Determine the [x, y] coordinate at the center of the cell enclosing the given text.  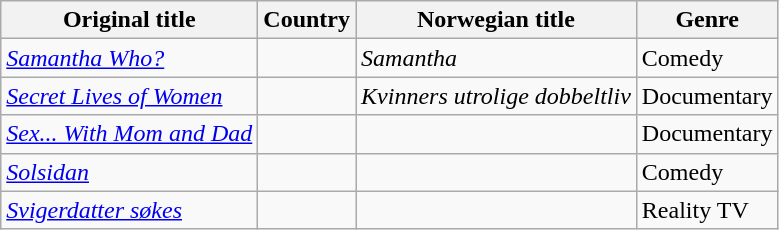
Country [307, 20]
Sex... With Mom and Dad [130, 134]
Samantha [496, 58]
Original title [130, 20]
Secret Lives of Women [130, 96]
Reality TV [707, 210]
Samantha Who? [130, 58]
Genre [707, 20]
Norwegian title [496, 20]
Kvinners utrolige dobbeltliv [496, 96]
Svigerdatter søkes [130, 210]
Solsidan [130, 172]
